For the text-containing cell, return its midpoint in (x, y) coordinate format. 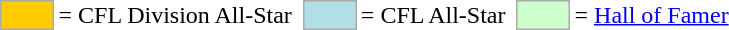
= CFL Division All-Star (175, 15)
= CFL All-Star (433, 15)
